Capture the cell that displays the provided text and extract its [X, Y] central coordinate. 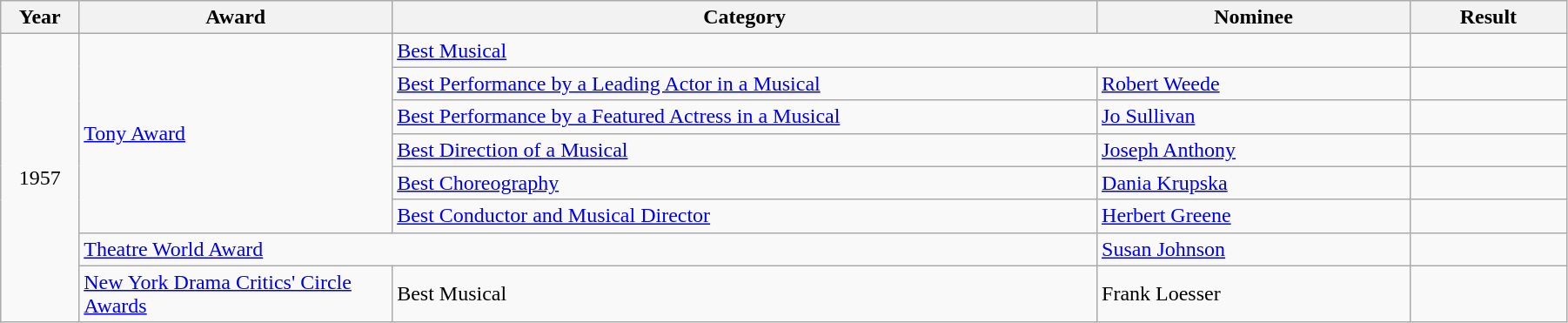
Joseph Anthony [1254, 150]
Susan Johnson [1254, 249]
Best Choreography [745, 183]
Robert Weede [1254, 84]
Jo Sullivan [1254, 117]
Category [745, 17]
Award [236, 17]
Best Conductor and Musical Director [745, 216]
Dania Krupska [1254, 183]
1957 [40, 178]
Herbert Greene [1254, 216]
Nominee [1254, 17]
Theatre World Award [588, 249]
Frank Loesser [1254, 294]
Best Performance by a Leading Actor in a Musical [745, 84]
Result [1488, 17]
Tony Award [236, 133]
Year [40, 17]
Best Direction of a Musical [745, 150]
New York Drama Critics' Circle Awards [236, 294]
Best Performance by a Featured Actress in a Musical [745, 117]
